Scan for the cell matching the given text and deliver its [x, y] coordinate at center. 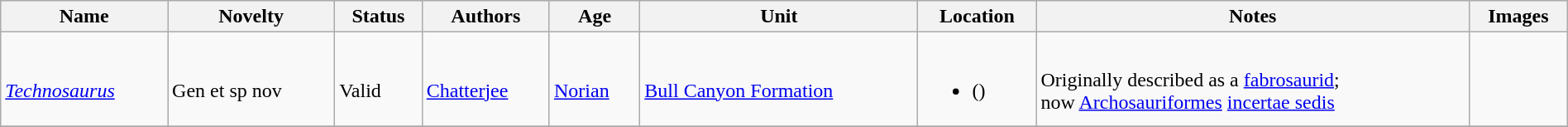
Images [1518, 17]
Notes [1253, 17]
Bull Canyon Formation [779, 80]
Age [594, 17]
Norian [594, 80]
Novelty [251, 17]
Chatterjee [485, 80]
Authors [485, 17]
Originally described as a fabrosaurid; now Archosauriformes incertae sedis [1253, 80]
Gen et sp nov [251, 80]
Valid [379, 80]
() [978, 80]
Location [978, 17]
Status [379, 17]
Technosaurus [84, 80]
Unit [779, 17]
Name [84, 17]
